From the cell containing the given text, extract its center point as [x, y] coordinate. 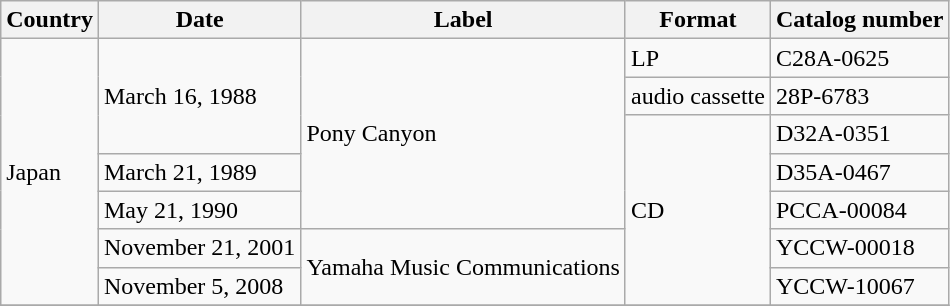
Label [464, 20]
May 21, 1990 [199, 210]
March 16, 1988 [199, 96]
D35A-0467 [859, 172]
Format [698, 20]
November 21, 2001 [199, 248]
D32A-0351 [859, 134]
Country [50, 20]
CD [698, 210]
November 5, 2008 [199, 286]
March 21, 1989 [199, 172]
Pony Canyon [464, 134]
Yamaha Music Communications [464, 267]
28P-6783 [859, 96]
C28A-0625 [859, 58]
LP [698, 58]
Catalog number [859, 20]
PCCA-00084 [859, 210]
Japan [50, 172]
audio cassette [698, 96]
Date [199, 20]
YCCW-10067 [859, 286]
YCCW-00018 [859, 248]
